Find where the given text appears and provide that cell's center as [X, Y] coordinate. 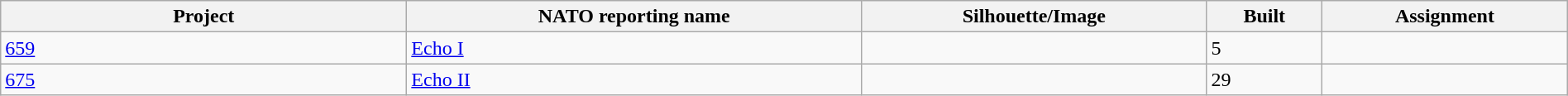
NATO reporting name [634, 17]
659 [203, 48]
Assignment [1446, 17]
Project [203, 17]
Built [1264, 17]
675 [203, 79]
Echo II [634, 79]
Echo I [634, 48]
Silhouette/Image [1034, 17]
29 [1264, 79]
5 [1264, 48]
